Output the [x, y] coordinate of the center of the cell containing the given text.  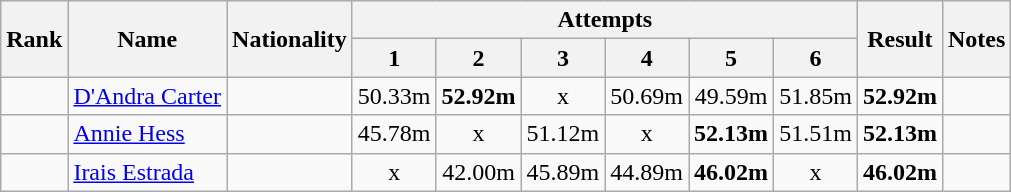
51.85m [816, 96]
Annie Hess [148, 134]
5 [732, 58]
1 [394, 58]
44.89m [647, 172]
49.59m [732, 96]
2 [478, 58]
6 [816, 58]
Attempts [604, 20]
50.69m [647, 96]
50.33m [394, 96]
Notes [976, 39]
Nationality [290, 39]
45.78m [394, 134]
Result [900, 39]
3 [563, 58]
D'Andra Carter [148, 96]
Name [148, 39]
51.51m [816, 134]
4 [647, 58]
Irais Estrada [148, 172]
45.89m [563, 172]
Rank [34, 39]
51.12m [563, 134]
42.00m [478, 172]
